Capture the cell that displays the provided text and extract its [X, Y] central coordinate. 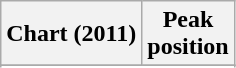
Peak position [188, 34]
Chart (2011) [72, 34]
